Find where the given text appears and provide that cell's center as [x, y] coordinate. 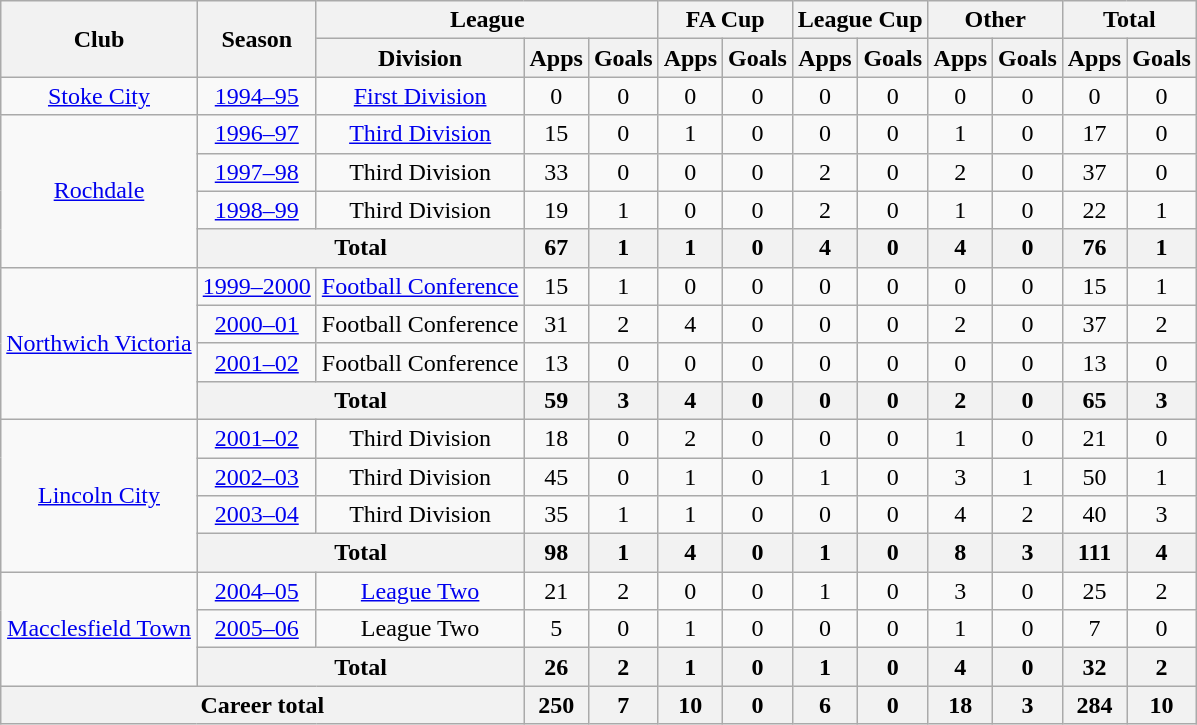
40 [1094, 515]
284 [1094, 705]
2003–04 [256, 515]
Rochdale [99, 191]
1996–97 [256, 134]
22 [1094, 210]
2005–06 [256, 629]
59 [556, 400]
1997–98 [256, 172]
Lincoln City [99, 495]
45 [556, 477]
25 [1094, 591]
Season [256, 39]
League Cup [860, 20]
2004–05 [256, 591]
17 [1094, 134]
98 [556, 553]
Stoke City [99, 96]
First Division [420, 96]
Other [995, 20]
26 [556, 667]
Career total [262, 705]
Club [99, 39]
65 [1094, 400]
League [487, 20]
1998–99 [256, 210]
5 [556, 629]
6 [824, 705]
19 [556, 210]
Northwich Victoria [99, 343]
1999–2000 [256, 286]
2000–01 [256, 324]
2002–03 [256, 477]
50 [1094, 477]
Division [420, 58]
31 [556, 324]
32 [1094, 667]
8 [960, 553]
67 [556, 248]
76 [1094, 248]
111 [1094, 553]
35 [556, 515]
1994–95 [256, 96]
250 [556, 705]
FA Cup [725, 20]
Macclesfield Town [99, 629]
33 [556, 172]
